Search for the cell housing the specified text and yield its (x, y) center coordinate. 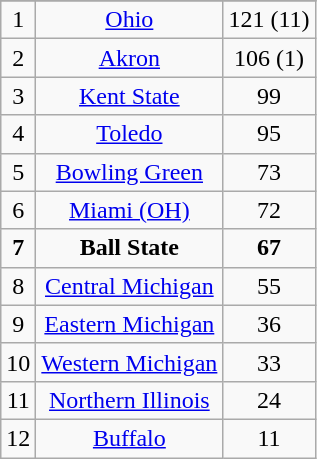
73 (269, 172)
121 (11) (269, 20)
67 (269, 248)
Eastern Michigan (130, 324)
95 (269, 134)
5 (18, 172)
12 (18, 438)
Bowling Green (130, 172)
1 (18, 20)
72 (269, 210)
Buffalo (130, 438)
6 (18, 210)
Toledo (130, 134)
3 (18, 96)
Miami (OH) (130, 210)
Ball State (130, 248)
33 (269, 362)
10 (18, 362)
55 (269, 286)
106 (1) (269, 58)
7 (18, 248)
Akron (130, 58)
Ohio (130, 20)
2 (18, 58)
4 (18, 134)
9 (18, 324)
Northern Illinois (130, 400)
Central Michigan (130, 286)
99 (269, 96)
24 (269, 400)
8 (18, 286)
Western Michigan (130, 362)
36 (269, 324)
Kent State (130, 96)
